Detect which cell encompasses the target text, then output its [X, Y] center coordinate. 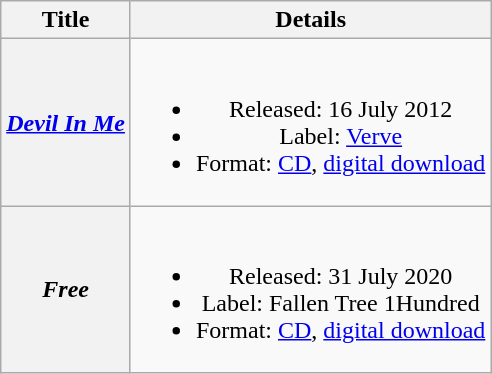
Free [66, 290]
Title [66, 20]
Devil In Me [66, 122]
Released: 31 July 2020Label: Fallen Tree 1HundredFormat: CD, digital download [310, 290]
Details [310, 20]
Released: 16 July 2012Label: VerveFormat: CD, digital download [310, 122]
